Output the (x, y) coordinate of the center of the cell containing the given text.  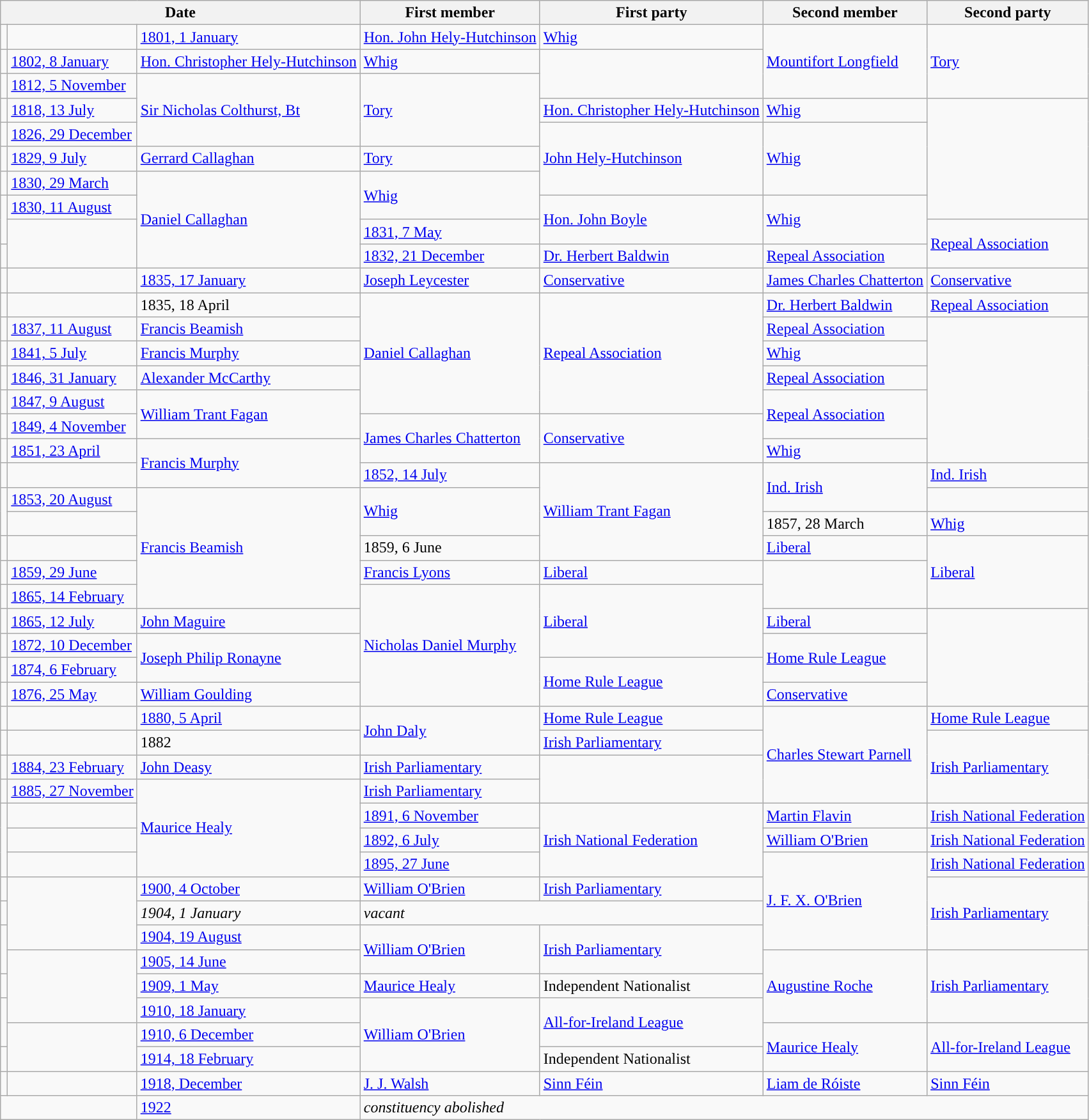
Date (180, 13)
1829, 9 July (72, 159)
1922 (248, 1108)
constituency abolished (724, 1108)
John Hely-Hutchinson (651, 159)
1831, 7 May (450, 231)
First member (450, 13)
1832, 21 December (450, 256)
1830, 11 August (72, 207)
Hon. John Boyle (651, 219)
1835, 18 April (248, 305)
Hon. John Hely-Hutchinson (450, 37)
John Maguire (248, 621)
William Goulding (248, 694)
Nicholas Daniel Murphy (450, 645)
1876, 25 May (72, 694)
1859, 6 June (450, 548)
1851, 23 April (72, 451)
J. J. Walsh (450, 1084)
J. F. X. O'Brien (845, 901)
1847, 9 August (72, 402)
1918, December (248, 1084)
First party (651, 13)
John Deasy (248, 767)
1802, 8 January (72, 61)
1884, 23 February (72, 767)
1891, 6 November (450, 816)
Joseph Philip Ronayne (248, 657)
Gerrard Callaghan (248, 159)
1826, 29 December (72, 134)
1841, 5 July (72, 354)
1872, 10 December (72, 645)
1849, 4 November (72, 426)
1880, 5 April (248, 719)
1910, 6 December (248, 1034)
1837, 11 August (72, 329)
1830, 29 March (72, 183)
Augustine Roche (845, 986)
1865, 12 July (72, 621)
1857, 28 March (845, 524)
1904, 19 August (248, 937)
Francis Lyons (450, 572)
Charles Stewart Parnell (845, 755)
Second member (845, 13)
Sir Nicholas Colthurst, Bt (248, 110)
1910, 18 January (248, 1010)
1909, 1 May (248, 986)
1904, 1 January (248, 913)
1865, 14 February (72, 596)
1835, 17 January (248, 280)
1900, 4 October (248, 889)
1801, 1 January (248, 37)
1914, 18 February (248, 1059)
Mountifort Longfield (845, 61)
1852, 14 July (450, 475)
1905, 14 June (248, 961)
1892, 6 July (450, 840)
Martin Flavin (845, 816)
1859, 29 June (72, 572)
1812, 5 November (72, 86)
Joseph Leycester (450, 280)
Alexander McCarthy (248, 378)
1895, 27 June (450, 864)
vacant (561, 913)
John Daly (450, 731)
1853, 20 August (72, 499)
1874, 6 February (72, 669)
1818, 13 July (72, 110)
1882 (248, 743)
Liam de Róiste (845, 1084)
1885, 27 November (72, 791)
Second party (1008, 13)
1846, 31 January (72, 378)
